Provide the [X, Y] coordinate of the cell's center where the given text is located.  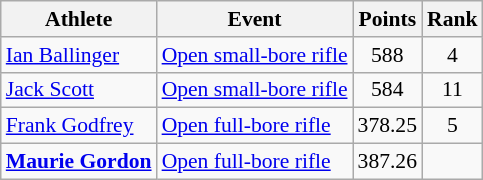
387.26 [388, 162]
584 [388, 90]
Athlete [79, 19]
Ian Ballinger [79, 55]
5 [452, 126]
Rank [452, 19]
378.25 [388, 126]
Jack Scott [79, 90]
Event [255, 19]
Frank Godfrey [79, 126]
Maurie Gordon [79, 162]
4 [452, 55]
588 [388, 55]
11 [452, 90]
Points [388, 19]
